Search for the cell housing the specified text and yield its (X, Y) center coordinate. 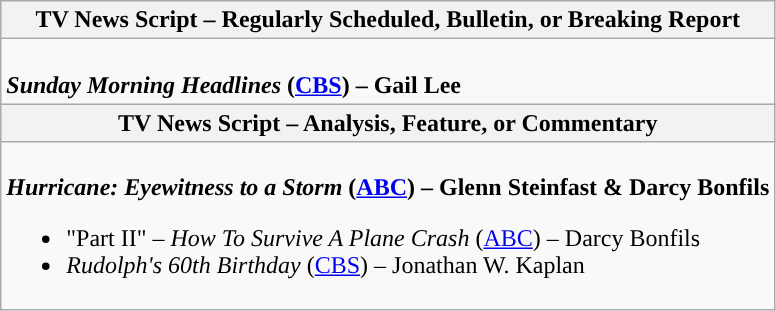
TV News Script – Analysis, Feature, or Commentary (388, 123)
Sunday Morning Headlines (CBS) – Gail Lee (388, 72)
TV News Script – Regularly Scheduled, Bulletin, or Breaking Report (388, 20)
